From the cell containing the given text, extract its center point as [x, y] coordinate. 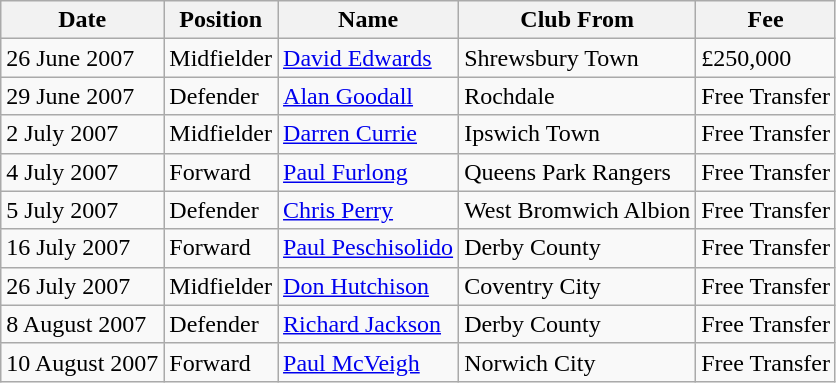
Club From [578, 20]
8 August 2007 [82, 324]
Shrewsbury Town [578, 58]
26 July 2007 [82, 286]
10 August 2007 [82, 362]
David Edwards [368, 58]
Position [221, 20]
Fee [766, 20]
Rochdale [578, 96]
Paul McVeigh [368, 362]
£250,000 [766, 58]
Date [82, 20]
Queens Park Rangers [578, 172]
16 July 2007 [82, 248]
Paul Furlong [368, 172]
Paul Peschisolido [368, 248]
Norwich City [578, 362]
West Bromwich Albion [578, 210]
26 June 2007 [82, 58]
5 July 2007 [82, 210]
Ipswich Town [578, 134]
4 July 2007 [82, 172]
Darren Currie [368, 134]
Alan Goodall [368, 96]
Name [368, 20]
Chris Perry [368, 210]
Don Hutchison [368, 286]
Richard Jackson [368, 324]
2 July 2007 [82, 134]
29 June 2007 [82, 96]
Coventry City [578, 286]
